From the cell containing the given text, extract its center point as [X, Y] coordinate. 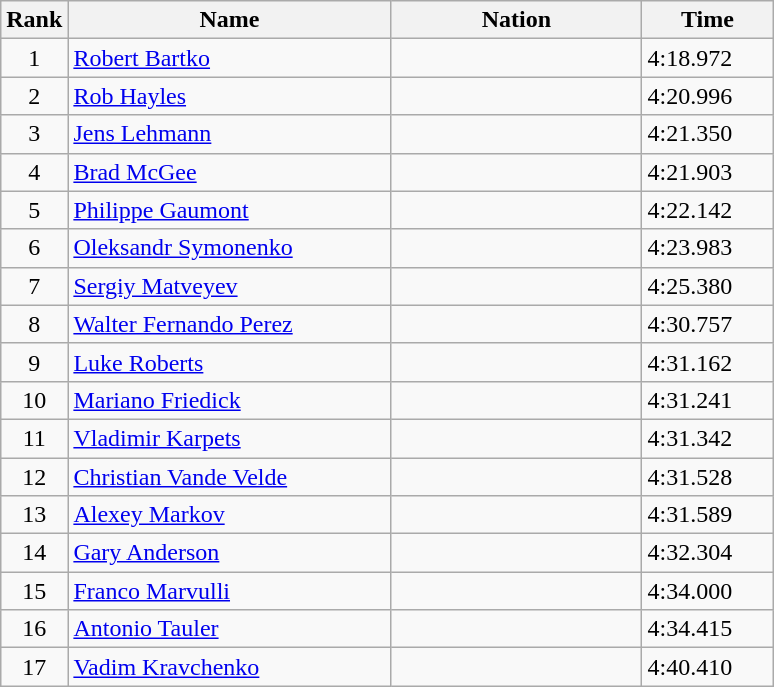
4:34.415 [708, 629]
14 [34, 553]
4:21.350 [708, 134]
4:22.142 [708, 210]
9 [34, 362]
Luke Roberts [230, 362]
4:23.983 [708, 248]
10 [34, 400]
16 [34, 629]
Name [230, 20]
12 [34, 477]
8 [34, 324]
Franco Marvulli [230, 591]
4:32.304 [708, 553]
4:40.410 [708, 667]
2 [34, 96]
4:34.000 [708, 591]
4:18.972 [708, 58]
17 [34, 667]
Robert Bartko [230, 58]
4:31.589 [708, 515]
13 [34, 515]
Time [708, 20]
Vladimir Karpets [230, 438]
4:25.380 [708, 286]
1 [34, 58]
7 [34, 286]
4:31.342 [708, 438]
4:20.996 [708, 96]
4:21.903 [708, 172]
4:31.162 [708, 362]
Walter Fernando Perez [230, 324]
Mariano Friedick [230, 400]
4:30.757 [708, 324]
Sergiy Matveyev [230, 286]
Philippe Gaumont [230, 210]
3 [34, 134]
4:31.528 [708, 477]
Nation [516, 20]
4:31.241 [708, 400]
11 [34, 438]
Antonio Tauler [230, 629]
Vadim Kravchenko [230, 667]
Christian Vande Velde [230, 477]
Oleksandr Symonenko [230, 248]
Alexey Markov [230, 515]
Brad McGee [230, 172]
Rank [34, 20]
Jens Lehmann [230, 134]
5 [34, 210]
6 [34, 248]
15 [34, 591]
Rob Hayles [230, 96]
4 [34, 172]
Gary Anderson [230, 553]
